Find where the given text appears and provide that cell's center as [x, y] coordinate. 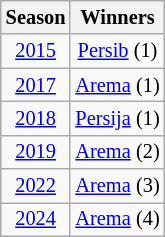
2022 [36, 186]
2024 [36, 219]
Persija (1) [117, 118]
Winners [117, 17]
Season [36, 17]
Arema (3) [117, 186]
Arema (2) [117, 152]
2018 [36, 118]
2015 [36, 51]
2017 [36, 85]
Arema (4) [117, 219]
Arema (1) [117, 85]
Persib (1) [117, 51]
2019 [36, 152]
